Search for the cell housing the specified text and yield its [X, Y] center coordinate. 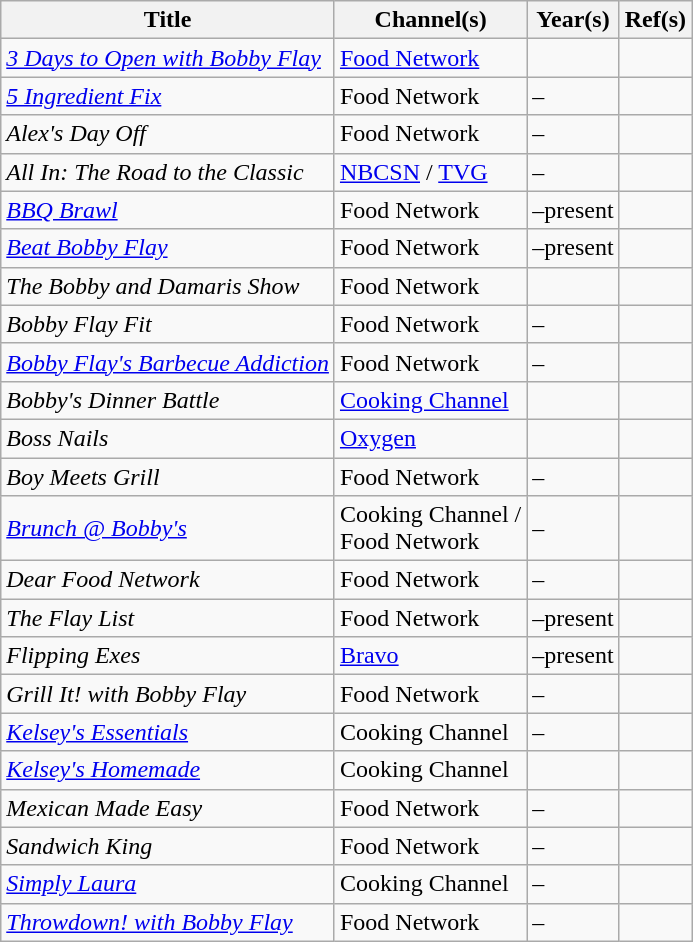
Flipping Exes [168, 656]
Beat Bobby Flay [168, 248]
Dear Food Network [168, 580]
The Flay List [168, 618]
Ref(s) [655, 20]
Brunch @ Bobby's [168, 528]
Cooking Channel / Food Network [430, 528]
Sandwich King [168, 846]
Year(s) [573, 20]
Oxygen [430, 438]
Kelsey's Homemade [168, 770]
Channel(s) [430, 20]
Mexican Made Easy [168, 808]
Grill It! with Bobby Flay [168, 694]
Alex's Day Off [168, 134]
Bobby's Dinner Battle [168, 400]
BBQ Brawl [168, 210]
3 Days to Open with Bobby Flay [168, 58]
Kelsey's Essentials [168, 732]
Throwdown! with Bobby Flay [168, 922]
Bobby Flay Fit [168, 324]
Boy Meets Grill [168, 477]
Bravo [430, 656]
Boss Nails [168, 438]
Bobby Flay's Barbecue Addiction [168, 362]
5 Ingredient Fix [168, 96]
NBCSN / TVG [430, 172]
All In: The Road to the Classic [168, 172]
Simply Laura [168, 884]
The Bobby and Damaris Show [168, 286]
Title [168, 20]
